Return the (X, Y) coordinate for the center point of the cell that contains the specified text.  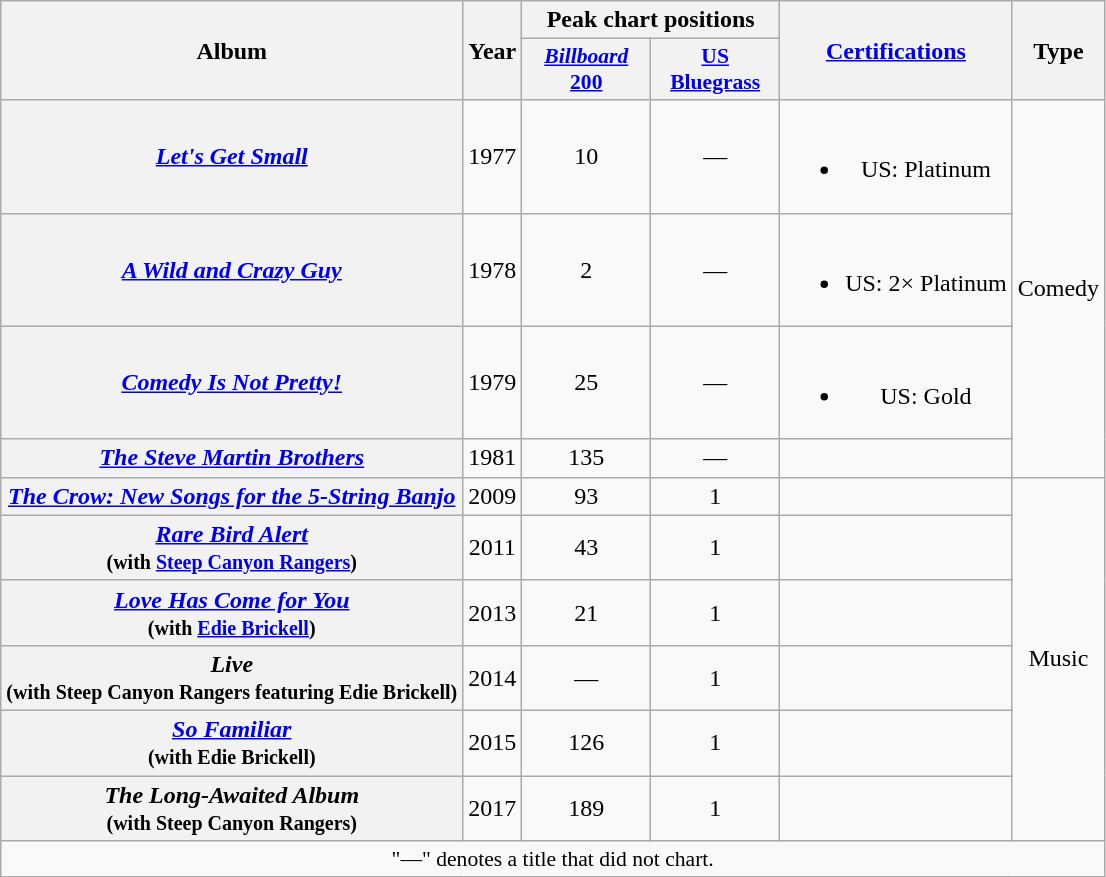
93 (586, 496)
135 (586, 458)
2013 (492, 612)
2011 (492, 548)
Peak chart positions (651, 20)
Live (with Steep Canyon Rangers featuring Edie Brickell) (232, 678)
The Crow: New Songs for the 5-String Banjo (232, 496)
2 (586, 270)
Year (492, 50)
2015 (492, 742)
2017 (492, 808)
US: Platinum (896, 156)
2014 (492, 678)
The Steve Martin Brothers (232, 458)
25 (586, 382)
126 (586, 742)
10 (586, 156)
"—" denotes a title that did not chart. (553, 859)
Comedy (1058, 288)
US Bluegrass (716, 70)
1979 (492, 382)
Comedy Is Not Pretty! (232, 382)
A Wild and Crazy Guy (232, 270)
Album (232, 50)
Music (1058, 658)
Rare Bird Alert (with Steep Canyon Rangers) (232, 548)
Certifications (896, 50)
43 (586, 548)
Billboard 200 (586, 70)
1981 (492, 458)
1977 (492, 156)
US: Gold (896, 382)
The Long-Awaited Album (with Steep Canyon Rangers) (232, 808)
Let's Get Small (232, 156)
2009 (492, 496)
So Familiar (with Edie Brickell) (232, 742)
21 (586, 612)
Type (1058, 50)
Love Has Come for You (with Edie Brickell) (232, 612)
US: 2× Platinum (896, 270)
1978 (492, 270)
189 (586, 808)
